Extract the (X, Y) coordinate from the center of the cell holding the provided text.  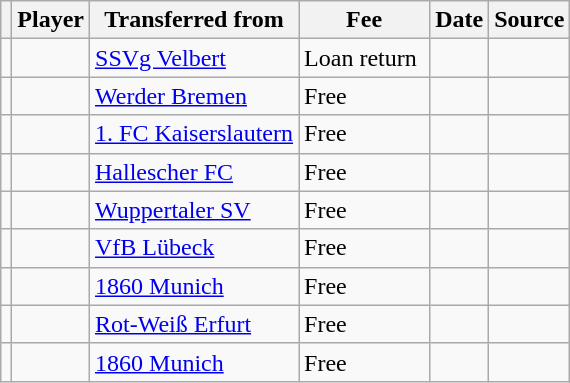
Rot-Weiß Erfurt (194, 324)
Loan return (364, 58)
VfB Lübeck (194, 248)
Transferred from (194, 20)
Source (530, 20)
SSVg Velbert (194, 58)
Wuppertaler SV (194, 210)
1. FC Kaiserslautern (194, 134)
Date (460, 20)
Werder Bremen (194, 96)
Player (51, 20)
Hallescher FC (194, 172)
Fee (364, 20)
